From the cell containing the given text, extract its center point as [X, Y] coordinate. 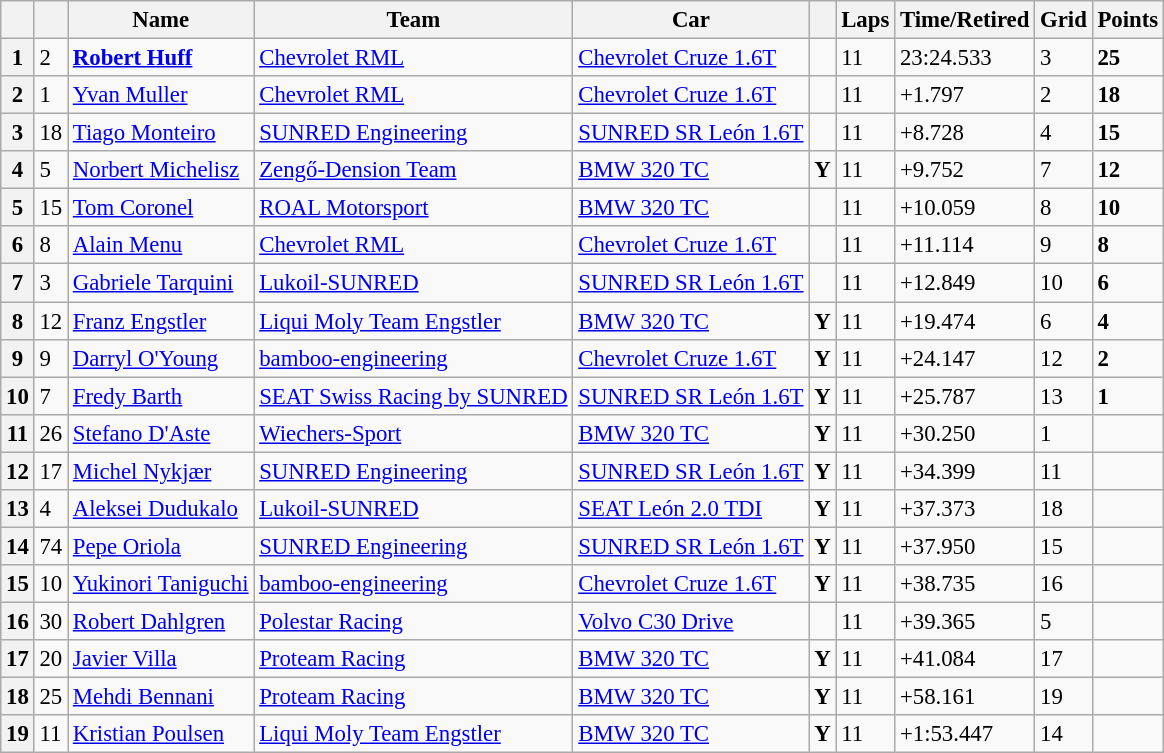
Fredy Barth [161, 396]
+19.474 [965, 321]
Darryl O'Young [161, 358]
Michel Nykjær [161, 471]
Car [691, 20]
+34.399 [965, 471]
Franz Engstler [161, 321]
Mehdi Bennani [161, 697]
Time/Retired [965, 20]
+41.084 [965, 659]
+10.059 [965, 208]
Aleksei Dudukalo [161, 509]
Yukinori Taniguchi [161, 584]
+1:53.447 [965, 734]
74 [50, 546]
Tom Coronel [161, 208]
20 [50, 659]
+12.849 [965, 283]
+39.365 [965, 621]
SEAT León 2.0 TDI [691, 509]
+11.114 [965, 245]
Volvo C30 Drive [691, 621]
30 [50, 621]
+24.147 [965, 358]
Pepe Oriola [161, 546]
26 [50, 433]
Stefano D'Aste [161, 433]
Robert Dahlgren [161, 621]
+9.752 [965, 170]
Name [161, 20]
Zengő-Dension Team [414, 170]
SEAT Swiss Racing by SUNRED [414, 396]
+58.161 [965, 697]
+8.728 [965, 133]
+37.373 [965, 509]
Kristian Poulsen [161, 734]
+38.735 [965, 584]
+1.797 [965, 95]
Javier Villa [161, 659]
Alain Menu [161, 245]
Laps [866, 20]
Polestar Racing [414, 621]
Yvan Muller [161, 95]
Robert Huff [161, 58]
Team [414, 20]
Wiechers-Sport [414, 433]
+37.950 [965, 546]
Points [1128, 20]
Gabriele Tarquini [161, 283]
23:24.533 [965, 58]
Norbert Michelisz [161, 170]
ROAL Motorsport [414, 208]
Tiago Monteiro [161, 133]
Grid [1064, 20]
+30.250 [965, 433]
+25.787 [965, 396]
